For the text-containing cell, return its midpoint in (x, y) coordinate format. 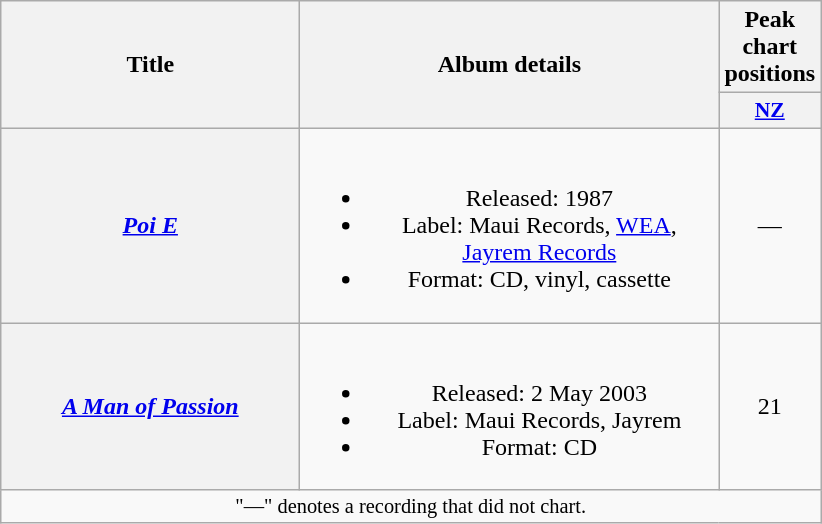
21 (770, 406)
Peak chart positions (770, 47)
Released: 1987Label: Maui Records, WEA, Jayrem RecordsFormat: CD, vinyl, cassette (510, 225)
Released: 2 May 2003Label: Maui Records, JayremFormat: CD (510, 406)
— (770, 225)
Poi E (150, 225)
A Man of Passion (150, 406)
Title (150, 65)
"—" denotes a recording that did not chart. (411, 507)
Album details (510, 65)
NZ (770, 111)
